Capture the cell that displays the provided text and extract its (x, y) central coordinate. 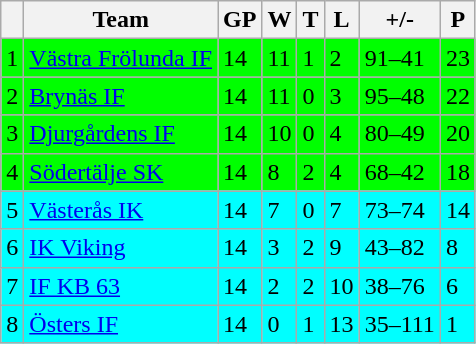
5 (12, 210)
95–48 (400, 96)
Djurgårdens IF (121, 134)
L (342, 20)
68–42 (400, 172)
P (458, 20)
Östers IF (121, 324)
Brynäs IF (121, 96)
T (310, 20)
W (280, 20)
IK Viking (121, 248)
18 (458, 172)
GP (240, 20)
Västra Frölunda IF (121, 58)
13 (342, 324)
Södertälje SK (121, 172)
80–49 (400, 134)
9 (342, 248)
23 (458, 58)
20 (458, 134)
73–74 (400, 210)
22 (458, 96)
IF KB 63 (121, 286)
38–76 (400, 286)
35–111 (400, 324)
Team (121, 20)
Västerås IK (121, 210)
91–41 (400, 58)
+/- (400, 20)
43–82 (400, 248)
